From the cell containing the given text, extract its center point as (X, Y) coordinate. 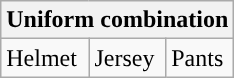
Jersey (128, 58)
Uniform combination (118, 20)
Helmet (45, 58)
Pants (200, 58)
